Capture the cell that displays the provided text and extract its [x, y] central coordinate. 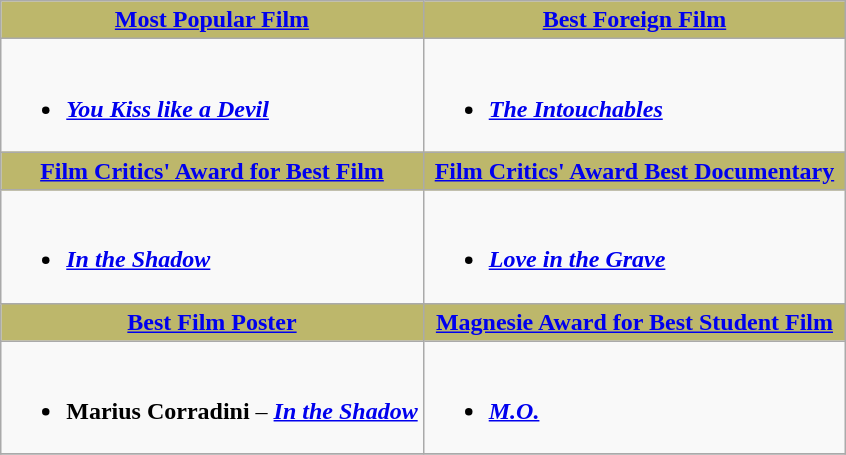
Marius Corradini – In the Shadow [212, 398]
You Kiss like a Devil [212, 96]
Film Critics' Award Best Documentary [634, 171]
Best Film Poster [212, 322]
Magnesie Award for Best Student Film [634, 322]
The Intouchables [634, 96]
In the Shadow [212, 246]
Love in the Grave [634, 246]
Best Foreign Film [634, 20]
Most Popular Film [212, 20]
M.O. [634, 398]
Film Critics' Award for Best Film [212, 171]
